From the cell containing the given text, extract its center point as [X, Y] coordinate. 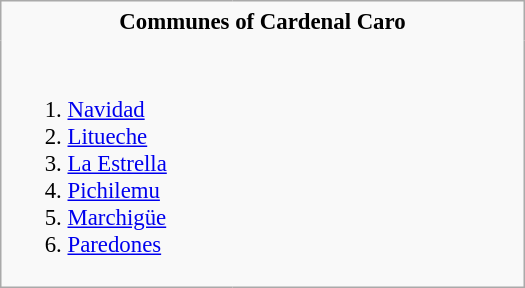
Communes of Cardenal Caro [263, 21]
NavidadLituecheLa EstrellaPichilemuMarchigüeParedones [117, 164]
